Pinpoint the cell where the given text exists, returning its (x, y) midpoint coordinate. 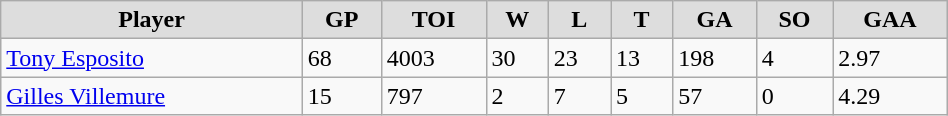
23 (579, 58)
4.29 (890, 96)
GAA (890, 20)
W (517, 20)
L (579, 20)
GP (342, 20)
SO (794, 20)
797 (434, 96)
GA (715, 20)
4 (794, 58)
Tony Esposito (152, 58)
4003 (434, 58)
2.97 (890, 58)
198 (715, 58)
T (641, 20)
30 (517, 58)
TOI (434, 20)
13 (641, 58)
5 (641, 96)
57 (715, 96)
Gilles Villemure (152, 96)
7 (579, 96)
0 (794, 96)
2 (517, 96)
15 (342, 96)
68 (342, 58)
Player (152, 20)
